Locate the cell with the specified text and output its [x, y] center coordinate. 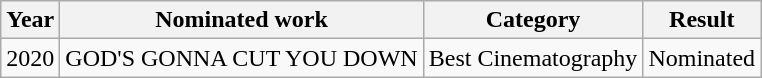
2020 [30, 58]
Result [702, 20]
Category [533, 20]
GOD'S GONNA CUT YOU DOWN [242, 58]
Nominated work [242, 20]
Best Cinematography [533, 58]
Year [30, 20]
Nominated [702, 58]
